For the text-containing cell, return its midpoint in (x, y) coordinate format. 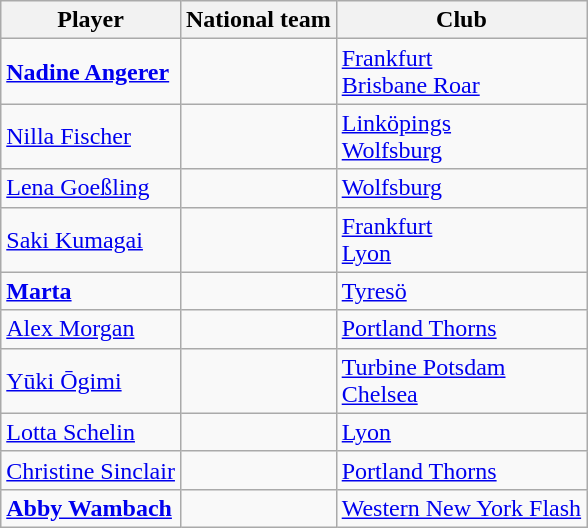
Saki Kumagai (91, 240)
Abby Wambach (91, 508)
Western New York Flash (461, 508)
Tyresö (461, 291)
Nilla Fischer (91, 136)
Wolfsburg (461, 188)
Linköpings Wolfsburg (461, 136)
Nadine Angerer (91, 72)
National team (258, 20)
Lyon (461, 432)
Frankfurt Lyon (461, 240)
Marta (91, 291)
Turbine Potsdam Chelsea (461, 380)
Yūki Ōgimi (91, 380)
Club (461, 20)
Player (91, 20)
Frankfurt Brisbane Roar (461, 72)
Alex Morgan (91, 329)
Lotta Schelin (91, 432)
Lena Goeßling (91, 188)
Christine Sinclair (91, 470)
